Provide the (X, Y) coordinate of the cell's center where the given text is located.  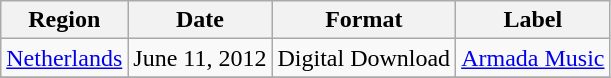
Digital Download (364, 58)
Region (64, 20)
June 11, 2012 (200, 58)
Armada Music (533, 58)
Label (533, 20)
Netherlands (64, 58)
Date (200, 20)
Format (364, 20)
